Detect which cell encompasses the target text, then output its [x, y] center coordinate. 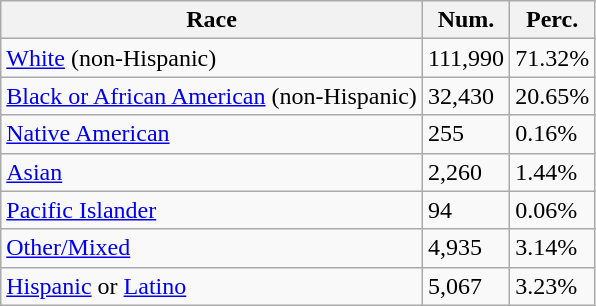
Asian [212, 172]
255 [466, 134]
32,430 [466, 96]
4,935 [466, 248]
Native American [212, 134]
Perc. [552, 20]
0.16% [552, 134]
3.14% [552, 248]
0.06% [552, 210]
20.65% [552, 96]
Race [212, 20]
Hispanic or Latino [212, 286]
94 [466, 210]
Num. [466, 20]
Pacific Islander [212, 210]
White (non-Hispanic) [212, 58]
71.32% [552, 58]
Other/Mixed [212, 248]
3.23% [552, 286]
Black or African American (non-Hispanic) [212, 96]
2,260 [466, 172]
5,067 [466, 286]
111,990 [466, 58]
1.44% [552, 172]
